Return [X, Y] of the center of cell containing provided text 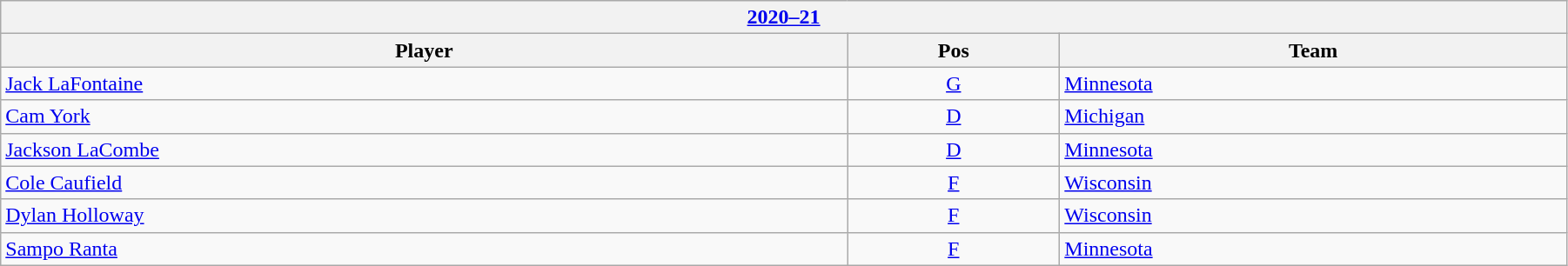
Dylan Holloway [425, 216]
2020–21 [784, 17]
Cam York [425, 116]
Pos [954, 50]
Sampo Ranta [425, 249]
Jackson LaCombe [425, 150]
Cole Caufield [425, 183]
Michigan [1314, 116]
Player [425, 50]
Jack LaFontaine [425, 83]
G [954, 83]
Team [1314, 50]
